For the text-containing cell, return its midpoint in [X, Y] coordinate format. 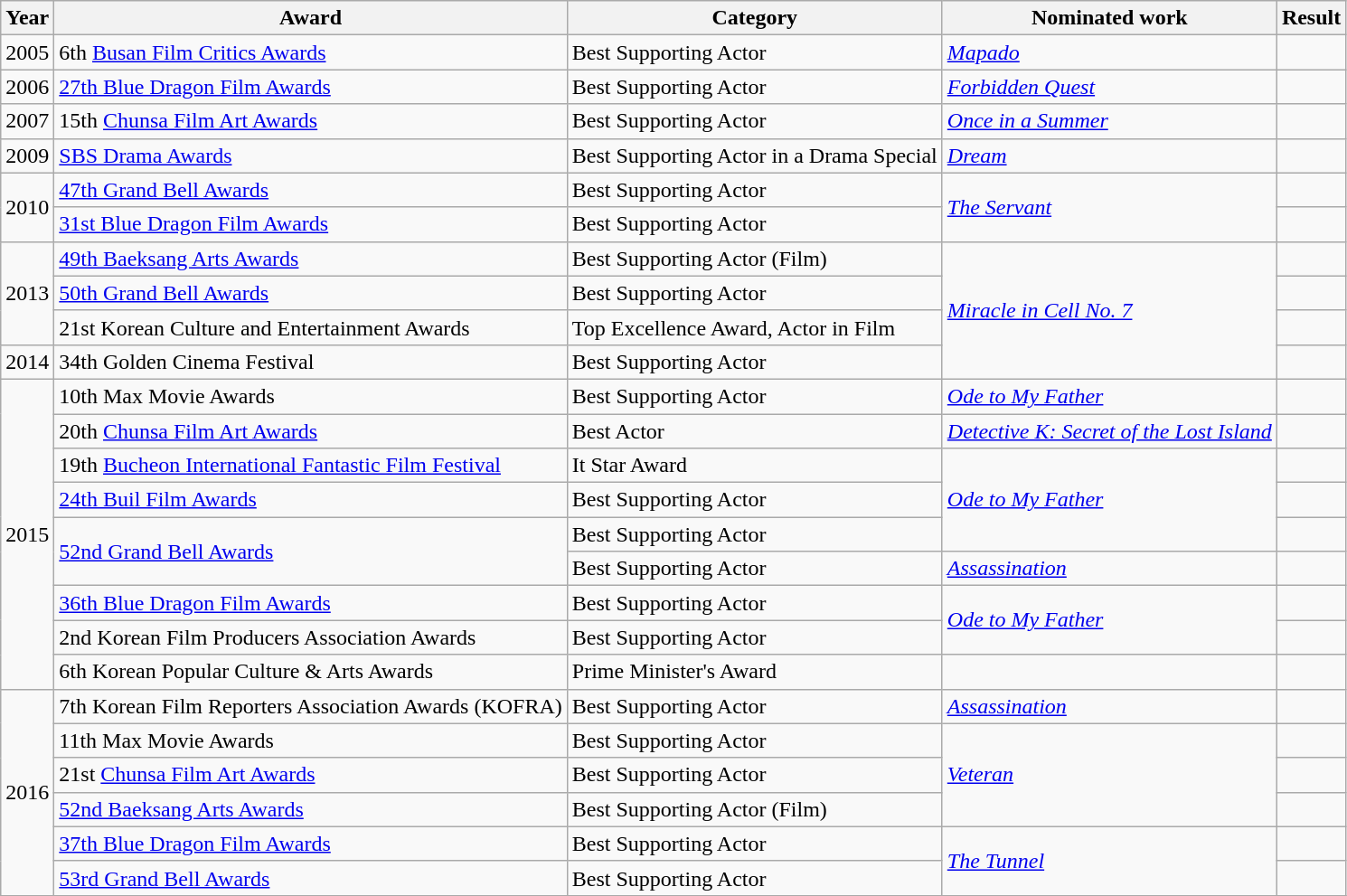
Detective K: Secret of the Lost Island [1109, 431]
49th Baeksang Arts Awards [311, 259]
2005 [27, 52]
Veteran [1109, 775]
36th Blue Dragon Film Awards [311, 603]
2nd Korean Film Producers Association Awards [311, 637]
2015 [27, 533]
Nominated work [1109, 18]
52nd Grand Bell Awards [311, 552]
27th Blue Dragon Film Awards [311, 87]
21st Chunsa Film Art Awards [311, 775]
2006 [27, 87]
Forbidden Quest [1109, 87]
2014 [27, 362]
7th Korean Film Reporters Association Awards (KOFRA) [311, 706]
20th Chunsa Film Art Awards [311, 431]
2007 [27, 121]
47th Grand Bell Awards [311, 190]
53rd Grand Bell Awards [311, 878]
Prime Minister's Award [754, 672]
Top Excellence Award, Actor in Film [754, 327]
15th Chunsa Film Art Awards [311, 121]
The Tunnel [1109, 861]
Best Supporting Actor in a Drama Special [754, 156]
Award [311, 18]
11th Max Movie Awards [311, 740]
24th Buil Film Awards [311, 500]
Best Actor [754, 431]
6th Korean Popular Culture & Arts Awards [311, 672]
2009 [27, 156]
SBS Drama Awards [311, 156]
2013 [27, 293]
Category [754, 18]
50th Grand Bell Awards [311, 293]
2016 [27, 792]
Result [1311, 18]
21st Korean Culture and Entertainment Awards [311, 327]
Miracle in Cell No. 7 [1109, 310]
Once in a Summer [1109, 121]
2010 [27, 207]
37th Blue Dragon Film Awards [311, 844]
52nd Baeksang Arts Awards [311, 809]
The Servant [1109, 207]
19th Bucheon International Fantastic Film Festival [311, 466]
It Star Award [754, 466]
31st Blue Dragon Film Awards [311, 224]
34th Golden Cinema Festival [311, 362]
Year [27, 18]
Dream [1109, 156]
Mapado [1109, 52]
6th Busan Film Critics Awards [311, 52]
10th Max Movie Awards [311, 396]
